Find where the given text appears and provide that cell's center as [X, Y] coordinate. 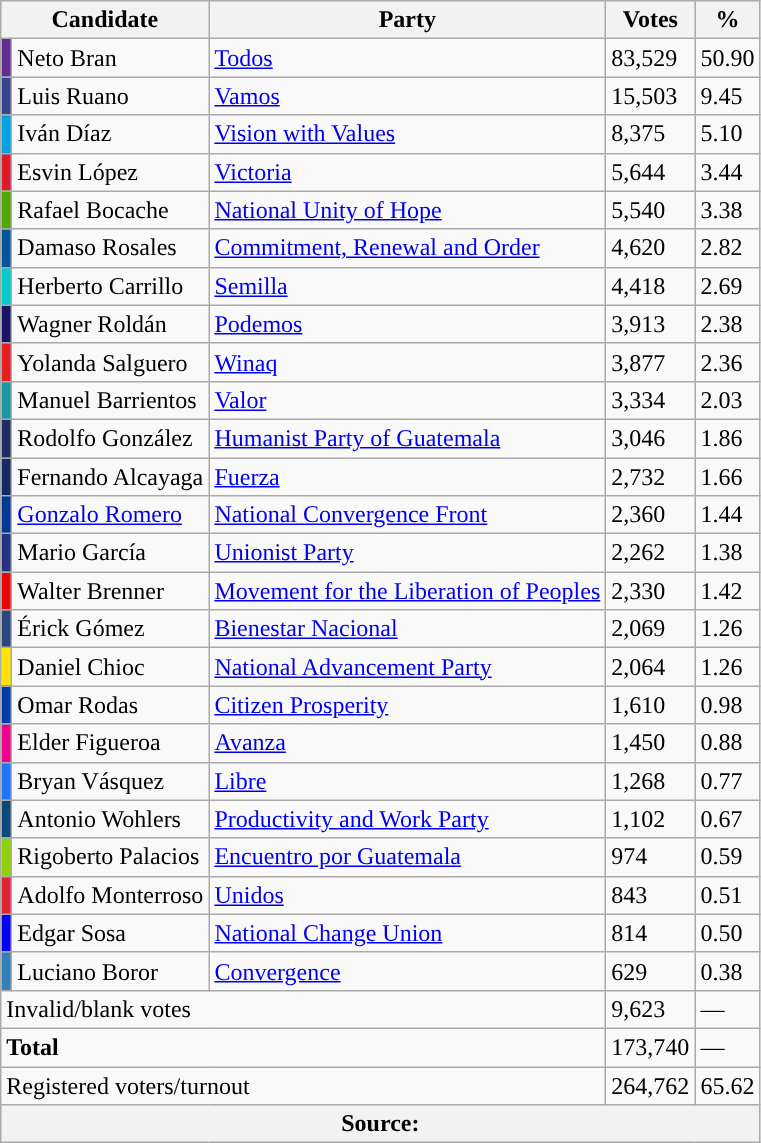
Avanza [408, 743]
3,046 [650, 438]
2.82 [728, 248]
814 [650, 933]
National Advancement Party [408, 667]
1.42 [728, 591]
National Unity of Hope [408, 210]
4,418 [650, 286]
% [728, 20]
Edgar Sosa [110, 933]
Antonio Wohlers [110, 819]
Total [304, 1047]
Votes [650, 20]
Damaso Rosales [110, 248]
Wagner Roldán [110, 324]
2.36 [728, 362]
9,623 [650, 1009]
3,877 [650, 362]
Rafael Bocache [110, 210]
National Convergence Front [408, 515]
Esvin López [110, 172]
Luis Ruano [110, 96]
Source: [380, 1124]
Daniel Chioc [110, 667]
0.59 [728, 857]
1,268 [650, 781]
2,069 [650, 629]
Movement for the Liberation of Peoples [408, 591]
Podemos [408, 324]
Winaq [408, 362]
Rodolfo González [110, 438]
0.38 [728, 971]
264,762 [650, 1085]
9.45 [728, 96]
Yolanda Salguero [110, 362]
83,529 [650, 58]
Invalid/blank votes [304, 1009]
Manuel Barrientos [110, 400]
Party [408, 20]
3,913 [650, 324]
Bryan Vásquez [110, 781]
Gonzalo Romero [110, 515]
Registered voters/turnout [304, 1085]
Adolfo Monterroso [110, 895]
Neto Bran [110, 58]
Encuentro por Guatemala [408, 857]
1,450 [650, 743]
Libre [408, 781]
0.77 [728, 781]
Omar Rodas [110, 705]
Convergence [408, 971]
1.86 [728, 438]
Herberto Carrillo [110, 286]
843 [650, 895]
Humanist Party of Guatemala [408, 438]
Victoria [408, 172]
Fuerza [408, 477]
2.69 [728, 286]
Valor [408, 400]
629 [650, 971]
Walter Brenner [110, 591]
2,732 [650, 477]
Rigoberto Palacios [110, 857]
1.38 [728, 553]
65.62 [728, 1085]
5,540 [650, 210]
1.44 [728, 515]
2,262 [650, 553]
1.66 [728, 477]
Unidos [408, 895]
0.51 [728, 895]
8,375 [650, 134]
Iván Díaz [110, 134]
National Change Union [408, 933]
Vamos [408, 96]
2,360 [650, 515]
5,644 [650, 172]
Todos [408, 58]
15,503 [650, 96]
Bienestar Nacional [408, 629]
50.90 [728, 58]
Commitment, Renewal and Order [408, 248]
0.88 [728, 743]
Vision with Values [408, 134]
3.44 [728, 172]
1,102 [650, 819]
Citizen Prosperity [408, 705]
Productivity and Work Party [408, 819]
0.98 [728, 705]
2.38 [728, 324]
Érick Gómez [110, 629]
1,610 [650, 705]
2.03 [728, 400]
5.10 [728, 134]
2,330 [650, 591]
0.67 [728, 819]
Unionist Party [408, 553]
Elder Figueroa [110, 743]
3.38 [728, 210]
Semilla [408, 286]
Fernando Alcayaga [110, 477]
974 [650, 857]
Candidate [105, 20]
4,620 [650, 248]
2,064 [650, 667]
173,740 [650, 1047]
Luciano Boror [110, 971]
3,334 [650, 400]
0.50 [728, 933]
Mario García [110, 553]
